Return the [x, y] coordinate for the center point of the cell that contains the specified text.  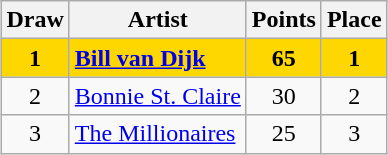
25 [284, 134]
Bill van Dijk [158, 58]
Place [354, 20]
Artist [158, 20]
65 [284, 58]
Bonnie St. Claire [158, 96]
Points [284, 20]
30 [284, 96]
Draw [35, 20]
The Millionaires [158, 134]
